Provide the (X, Y) coordinate of the cell's center where the given text is located.  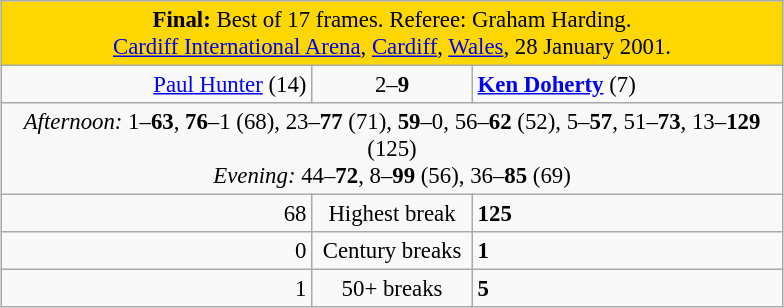
Ken Doherty (7) (628, 85)
Highest break (392, 214)
Century breaks (392, 251)
Final: Best of 17 frames. Referee: Graham Harding.Cardiff International Arena, Cardiff, Wales, 28 January 2001. (392, 34)
Paul Hunter (14) (156, 85)
0 (156, 251)
5 (628, 289)
2–9 (392, 85)
Afternoon: 1–63, 76–1 (68), 23–77 (71), 59–0, 56–62 (52), 5–57, 51–73, 13–129 (125)Evening: 44–72, 8–99 (56), 36–85 (69) (392, 149)
50+ breaks (392, 289)
68 (156, 214)
125 (628, 214)
